Search for the cell housing the specified text and yield its (x, y) center coordinate. 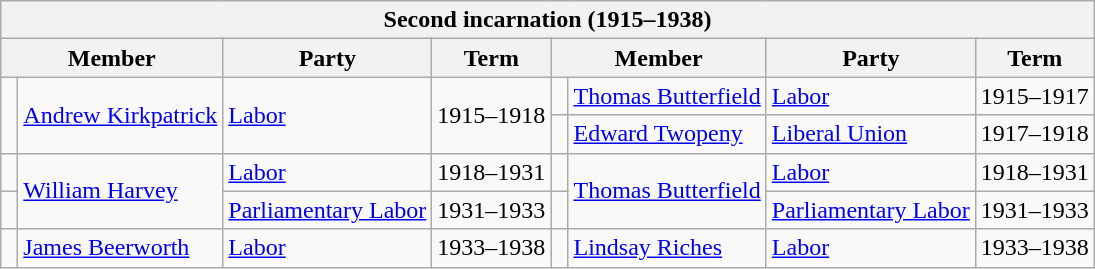
Edward Twopeny (667, 134)
William Harvey (120, 191)
1915–1917 (1034, 96)
1917–1918 (1034, 134)
1915–1918 (492, 115)
James Beerworth (120, 248)
Liberal Union (870, 134)
Lindsay Riches (667, 248)
Second incarnation (1915–1938) (548, 20)
Andrew Kirkpatrick (120, 115)
